From the cell containing the given text, extract its center point as (x, y) coordinate. 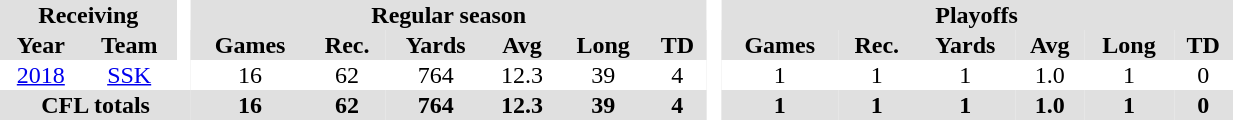
2018 (41, 75)
Regular season (448, 15)
Team (130, 45)
Year (41, 45)
Playoffs (977, 15)
CFL totals (96, 105)
SSK (130, 75)
Receiving (88, 15)
